Locate the cell with the specified text and output its [X, Y] center coordinate. 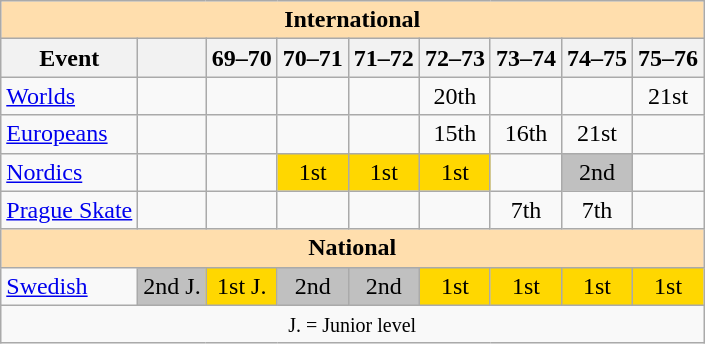
74–75 [598, 58]
16th [526, 134]
Event [70, 58]
J. = Junior level [352, 324]
National [352, 248]
Swedish [70, 286]
Europeans [70, 134]
1st J. [242, 286]
73–74 [526, 58]
69–70 [242, 58]
Prague Skate [70, 210]
Nordics [70, 172]
2nd J. [172, 286]
20th [454, 96]
70–71 [312, 58]
71–72 [384, 58]
72–73 [454, 58]
Worlds [70, 96]
75–76 [668, 58]
International [352, 20]
15th [454, 134]
